Provide the [X, Y] coordinate of the cell's center where the given text is located.  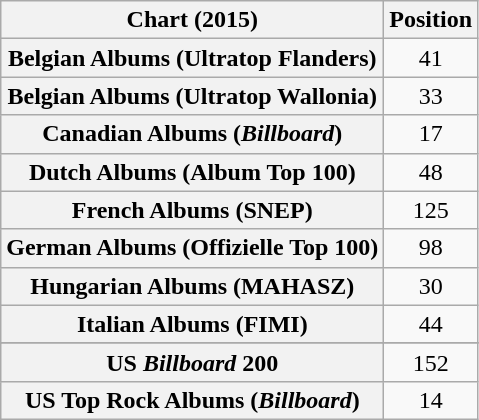
Chart (2015) [192, 20]
33 [431, 96]
Belgian Albums (Ultratop Wallonia) [192, 96]
US Top Rock Albums (Billboard) [192, 400]
Dutch Albums (Album Top 100) [192, 172]
152 [431, 362]
98 [431, 248]
US Billboard 200 [192, 362]
Italian Albums (FIMI) [192, 324]
125 [431, 210]
17 [431, 134]
44 [431, 324]
Belgian Albums (Ultratop Flanders) [192, 58]
30 [431, 286]
German Albums (Offizielle Top 100) [192, 248]
14 [431, 400]
Position [431, 20]
Canadian Albums (Billboard) [192, 134]
48 [431, 172]
French Albums (SNEP) [192, 210]
Hungarian Albums (MAHASZ) [192, 286]
41 [431, 58]
